Pinpoint the cell where the given text exists, returning its (X, Y) midpoint coordinate. 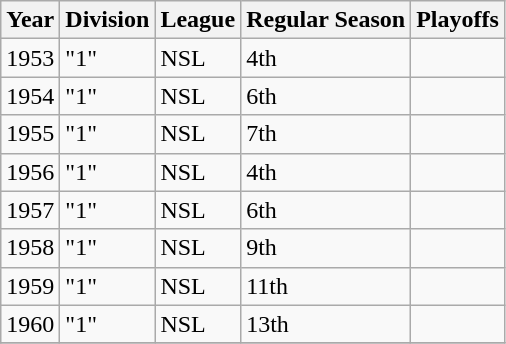
11th (326, 286)
7th (326, 134)
1954 (30, 96)
Playoffs (458, 20)
Division (108, 20)
9th (326, 248)
1959 (30, 286)
1955 (30, 134)
Year (30, 20)
League (198, 20)
13th (326, 324)
Regular Season (326, 20)
1960 (30, 324)
1958 (30, 248)
1953 (30, 58)
1957 (30, 210)
1956 (30, 172)
